Locate the cell with the specified text and output its [x, y] center coordinate. 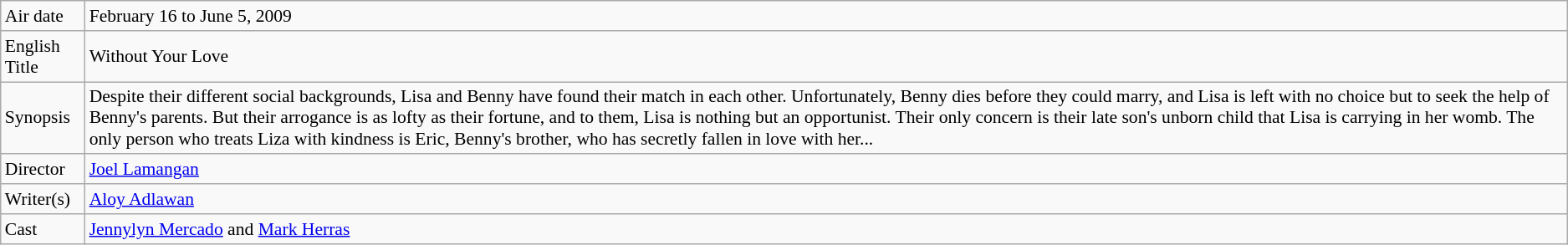
Synopsis [43, 119]
Joel Lamangan [826, 170]
Without Your Love [826, 57]
February 16 to June 5, 2009 [826, 16]
Air date [43, 16]
English Title [43, 57]
Aloy Adlawan [826, 199]
Cast [43, 229]
Jennylyn Mercado and Mark Herras [826, 229]
Director [43, 170]
Writer(s) [43, 199]
